Find where the given text appears and provide that cell's center as (X, Y) coordinate. 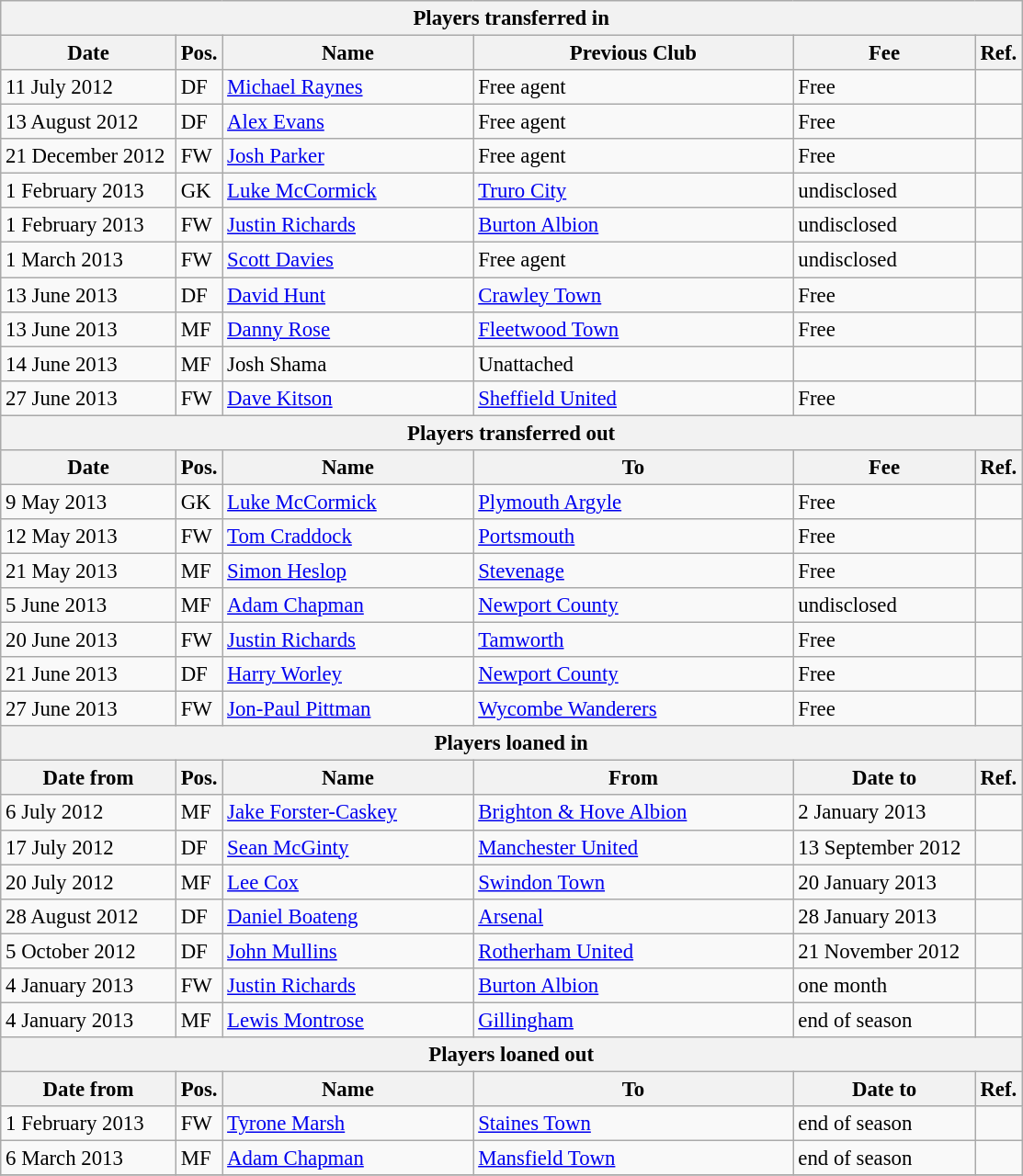
Jake Forster-Caskey (347, 813)
1 March 2013 (88, 260)
13 August 2012 (88, 122)
Brighton & Hove Albion (633, 813)
11 July 2012 (88, 87)
5 June 2013 (88, 605)
Tamworth (633, 640)
20 January 2013 (884, 882)
Manchester United (633, 847)
David Hunt (347, 295)
Truro City (633, 191)
Mansfield Town (633, 1159)
Wycombe Wanderers (633, 709)
28 January 2013 (884, 916)
Alex Evans (347, 122)
Lee Cox (347, 882)
Daniel Boateng (347, 916)
Players transferred out (511, 433)
Staines Town (633, 1124)
Swindon Town (633, 882)
6 July 2012 (88, 813)
one month (884, 986)
Michael Raynes (347, 87)
Josh Parker (347, 156)
9 May 2013 (88, 502)
Players loaned in (511, 743)
21 June 2013 (88, 674)
21 December 2012 (88, 156)
2 January 2013 (884, 813)
Sheffield United (633, 398)
Fleetwood Town (633, 329)
Harry Worley (347, 674)
17 July 2012 (88, 847)
Gillingham (633, 1020)
Plymouth Argyle (633, 502)
Arsenal (633, 916)
Danny Rose (347, 329)
Players loaned out (511, 1055)
20 June 2013 (88, 640)
Tyrone Marsh (347, 1124)
Sean McGinty (347, 847)
28 August 2012 (88, 916)
12 May 2013 (88, 537)
Players transferred in (511, 18)
13 September 2012 (884, 847)
Previous Club (633, 53)
14 June 2013 (88, 364)
21 November 2012 (884, 951)
6 March 2013 (88, 1159)
Jon-Paul Pittman (347, 709)
Unattached (633, 364)
Josh Shama (347, 364)
Lewis Montrose (347, 1020)
20 July 2012 (88, 882)
Rotherham United (633, 951)
21 May 2013 (88, 571)
Tom Craddock (347, 537)
Portsmouth (633, 537)
From (633, 778)
5 October 2012 (88, 951)
Stevenage (633, 571)
Simon Heslop (347, 571)
Dave Kitson (347, 398)
John Mullins (347, 951)
Crawley Town (633, 295)
Scott Davies (347, 260)
